Capture the cell that displays the provided text and extract its (X, Y) central coordinate. 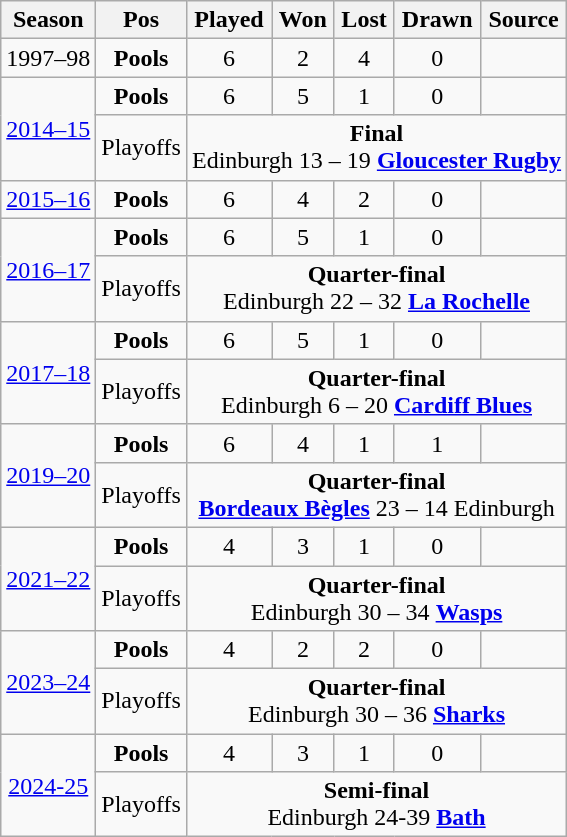
2024-25 (48, 786)
Lost (364, 20)
2015–16 (48, 199)
1997–98 (48, 58)
2023–24 (48, 682)
Season (48, 20)
2021–22 (48, 578)
Quarter-final Edinburgh 30 – 36 Sharks (376, 702)
Source (523, 20)
2014–15 (48, 128)
Quarter-final Edinburgh 22 – 32 La Rochelle (376, 288)
2017–18 (48, 372)
Played (228, 20)
Semi-final Edinburgh 24-39 Bath (376, 804)
2019–20 (48, 476)
Drawn (438, 20)
2016–17 (48, 270)
FinalEdinburgh 13 – 19 Gloucester Rugby (376, 148)
Pos (142, 20)
Quarter-final Bordeaux Bègles 23 – 14 Edinburgh (376, 494)
Quarter-final Edinburgh 6 – 20 Cardiff Blues (376, 392)
Won (304, 20)
Quarter-final Edinburgh 30 – 34 Wasps (376, 598)
